Output the (X, Y) coordinate of the center of the cell containing the given text.  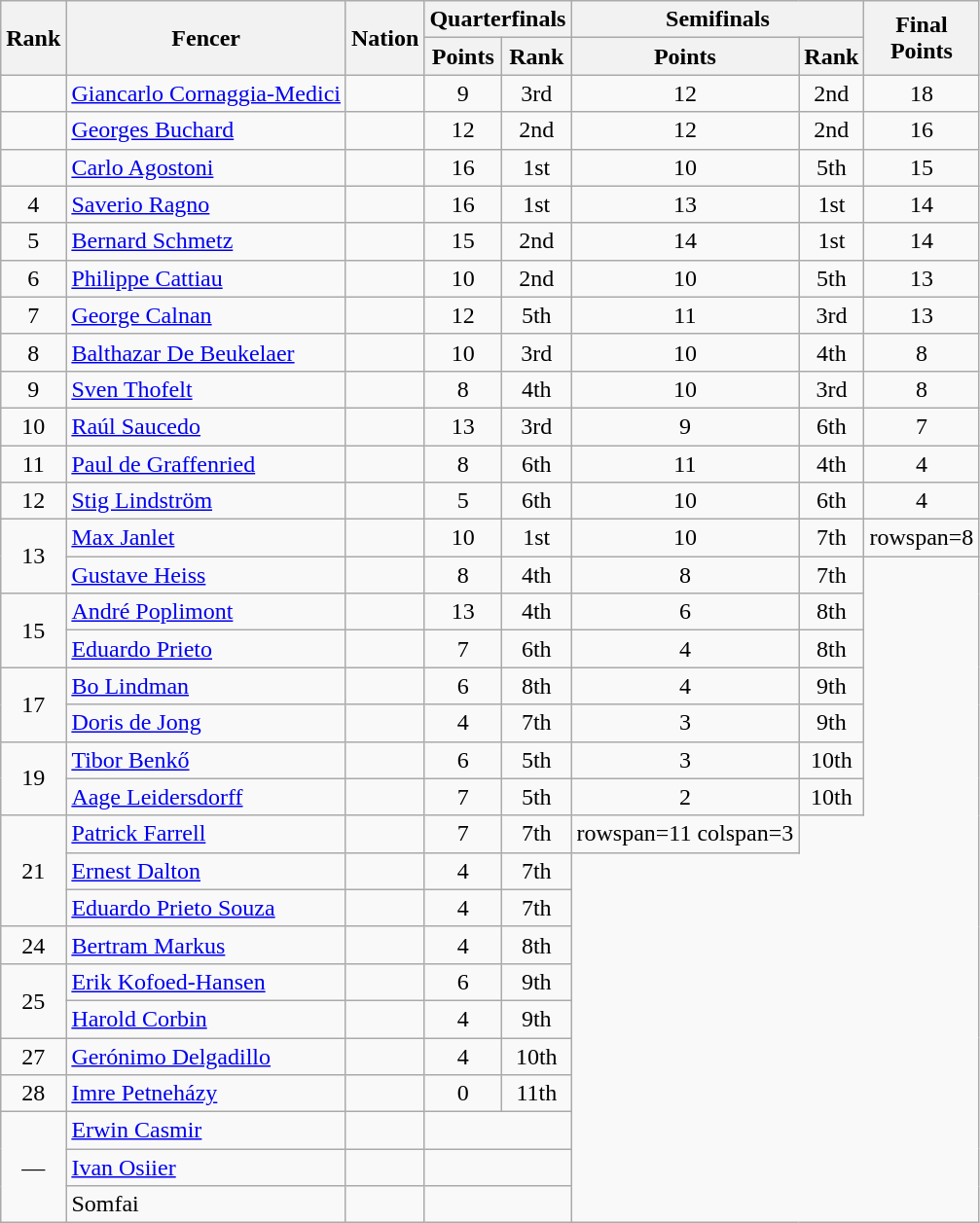
Max Janlet (206, 538)
rowspan=11 colspan=3 (685, 834)
Erwin Casmir (206, 1131)
André Poplimont (206, 612)
Eduardo Prieto (206, 649)
Patrick Farrell (206, 834)
Bo Lindman (206, 686)
Somfai (206, 1205)
Quarterfinals (498, 19)
Semifinals (718, 19)
George Calnan (206, 315)
Erik Kofoed-Hansen (206, 982)
Imre Petneházy (206, 1094)
11th (537, 1094)
28 (33, 1094)
17 (33, 704)
Bertram Markus (206, 945)
Raúl Saucedo (206, 426)
Harold Corbin (206, 1019)
Giancarlo Cornaggia-Medici (206, 93)
0 (463, 1094)
18 (922, 93)
21 (33, 871)
Doris de Jong (206, 723)
Saverio Ragno (206, 204)
2 (685, 797)
Nation (384, 38)
19 (33, 778)
Paul de Graffenried (206, 464)
Ernest Dalton (206, 871)
Gerónimo Delgadillo (206, 1056)
Georges Buchard (206, 130)
Philippe Cattiau (206, 278)
27 (33, 1056)
Fencer (206, 38)
Balthazar De Beukelaer (206, 352)
Bernard Schmetz (206, 241)
25 (33, 1000)
Sven Thofelt (206, 389)
Ivan Osiier (206, 1168)
— (33, 1168)
Gustave Heiss (206, 575)
Carlo Agostoni (206, 167)
rowspan=8 (922, 538)
Tibor Benkő (206, 760)
Eduardo Prieto Souza (206, 908)
24 (33, 945)
Aage Leidersdorff (206, 797)
FinalPoints (922, 38)
Stig Lindström (206, 501)
